Return the [x, y] coordinate for the center point of the cell that contains the specified text.  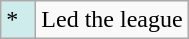
Led the league [112, 20]
* [18, 20]
